Pinpoint the cell where the given text exists, returning its (X, Y) midpoint coordinate. 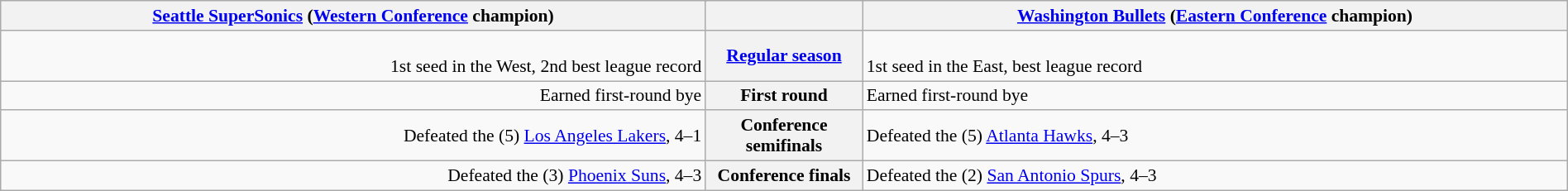
Washington Bullets (Eastern Conference champion) (1216, 16)
Defeated the (2) San Antonio Spurs, 4–3 (1216, 176)
1st seed in the West, 2nd best league record (354, 56)
Defeated the (5) Los Angeles Lakers, 4–1 (354, 136)
Defeated the (3) Phoenix Suns, 4–3 (354, 176)
First round (784, 96)
Defeated the (5) Atlanta Hawks, 4–3 (1216, 136)
Seattle SuperSonics (Western Conference champion) (354, 16)
Conference finals (784, 176)
Conference semifinals (784, 136)
Regular season (784, 56)
1st seed in the East, best league record (1216, 56)
